Extract the [X, Y] coordinate from the center of the cell holding the provided text.  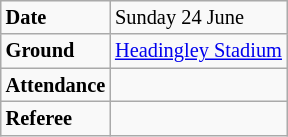
Attendance [56, 85]
Sunday 24 June [198, 17]
Date [56, 17]
Referee [56, 118]
Headingley Stadium [198, 51]
Ground [56, 51]
